From the cell containing the given text, extract its center point as (X, Y) coordinate. 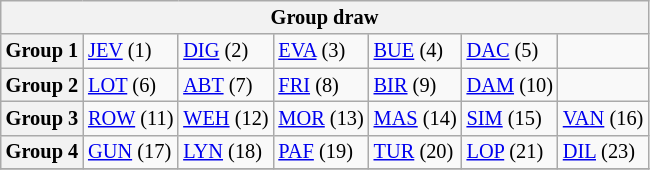
EVA (3) (320, 51)
MAS (14) (416, 118)
DIL (23) (603, 152)
LYN (18) (226, 152)
VAN (16) (603, 118)
SIM (15) (510, 118)
TUR (20) (416, 152)
LOT (6) (130, 85)
Group 3 (42, 118)
ROW (11) (130, 118)
LOP (21) (510, 152)
Group 2 (42, 85)
DAM (10) (510, 85)
FRI (8) (320, 85)
GUN (17) (130, 152)
WEH (12) (226, 118)
ABT (7) (226, 85)
JEV (1) (130, 51)
DIG (2) (226, 51)
DAC (5) (510, 51)
BIR (9) (416, 85)
Group 1 (42, 51)
Group draw (324, 17)
MOR (13) (320, 118)
BUE (4) (416, 51)
PAF (19) (320, 152)
Group 4 (42, 152)
